From the cell containing the given text, extract its center point as (X, Y) coordinate. 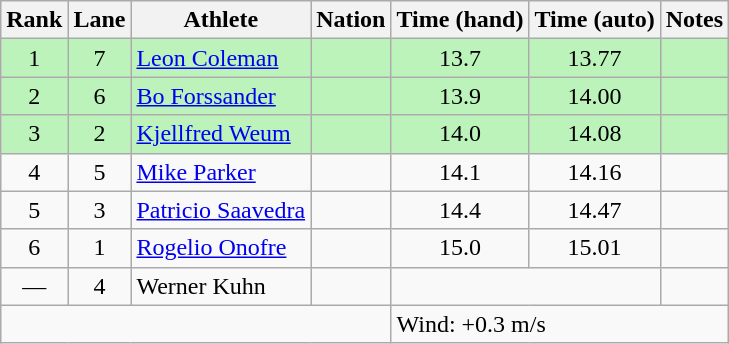
Kjellfred Weum (221, 134)
15.0 (460, 248)
Werner Kuhn (221, 286)
Rank (34, 20)
Time (hand) (460, 20)
Patricio Saavedra (221, 210)
Mike Parker (221, 172)
Leon Coleman (221, 58)
15.01 (594, 248)
Rogelio Onofre (221, 248)
14.1 (460, 172)
Athlete (221, 20)
14.16 (594, 172)
14.0 (460, 134)
— (34, 286)
Bo Forssander (221, 96)
13.7 (460, 58)
Lane (100, 20)
13.9 (460, 96)
14.47 (594, 210)
13.77 (594, 58)
Wind: +0.3 m/s (560, 324)
Time (auto) (594, 20)
Notes (694, 20)
7 (100, 58)
14.4 (460, 210)
Nation (351, 20)
14.00 (594, 96)
14.08 (594, 134)
